For the text-containing cell, return its midpoint in (X, Y) coordinate format. 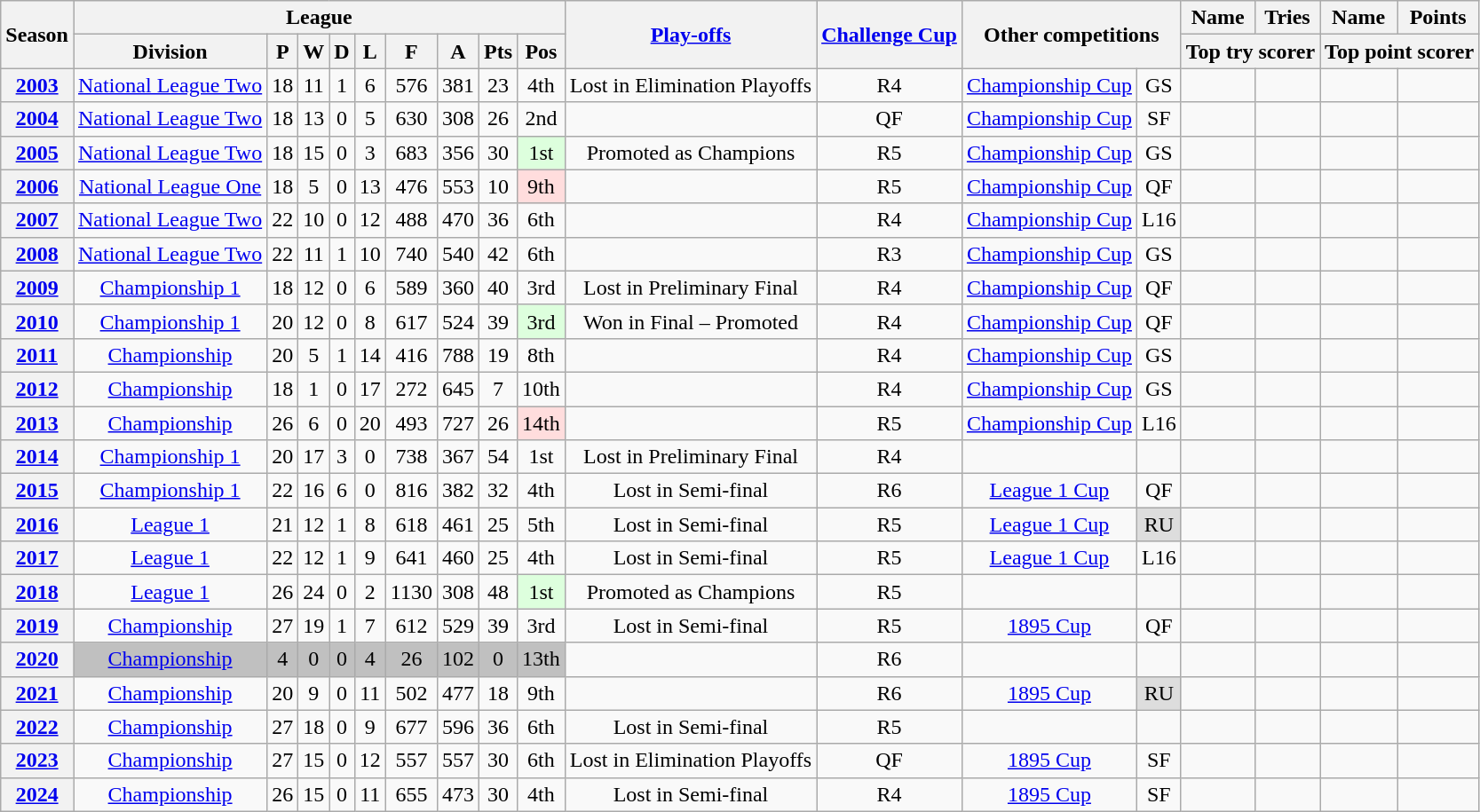
461 (458, 524)
2015 (37, 491)
32 (499, 491)
Top try scorer (1250, 51)
360 (458, 288)
641 (411, 558)
816 (411, 491)
14th (542, 423)
655 (411, 794)
1130 (411, 592)
F (411, 51)
618 (411, 524)
24 (314, 592)
589 (411, 288)
727 (458, 423)
5th (542, 524)
617 (411, 321)
2024 (37, 794)
Other competitions (1071, 35)
2004 (37, 119)
W (314, 51)
2020 (37, 659)
740 (411, 254)
540 (458, 254)
Play-offs (691, 35)
272 (411, 389)
553 (458, 186)
D (342, 51)
2021 (37, 693)
14 (369, 355)
2003 (37, 85)
677 (411, 727)
612 (411, 626)
2019 (37, 626)
2 (369, 592)
R3 (890, 254)
2010 (37, 321)
476 (411, 186)
16 (314, 491)
630 (411, 119)
Division (170, 51)
473 (458, 794)
529 (458, 626)
2009 (37, 288)
2012 (37, 389)
2016 (37, 524)
488 (411, 220)
2013 (37, 423)
National League One (170, 186)
788 (458, 355)
League (319, 18)
2014 (37, 457)
2008 (37, 254)
Pos (542, 51)
683 (411, 153)
470 (458, 220)
2nd (542, 119)
102 (458, 659)
40 (499, 288)
54 (499, 457)
Tries (1287, 18)
48 (499, 592)
A (458, 51)
2022 (37, 727)
2007 (37, 220)
L (369, 51)
356 (458, 153)
8th (542, 355)
Top point scorer (1399, 51)
2005 (37, 153)
13th (542, 659)
382 (458, 491)
Pts (499, 51)
Season (37, 35)
738 (411, 457)
524 (458, 321)
416 (411, 355)
2018 (37, 592)
P (282, 51)
10th (542, 389)
21 (282, 524)
2023 (37, 761)
493 (411, 423)
596 (458, 727)
576 (411, 85)
381 (458, 85)
477 (458, 693)
23 (499, 85)
502 (411, 693)
Won in Final – Promoted (691, 321)
42 (499, 254)
Challenge Cup (890, 35)
460 (458, 558)
645 (458, 389)
2006 (37, 186)
Points (1438, 18)
2017 (37, 558)
2011 (37, 355)
367 (458, 457)
